Locate the cell with the specified text and output its (x, y) center coordinate. 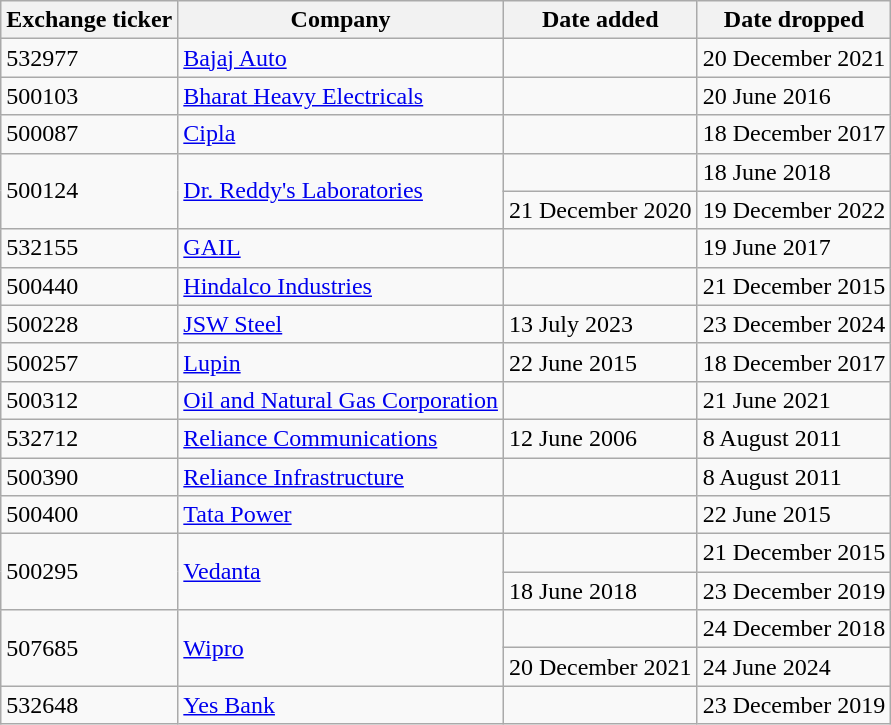
21 December 2020 (600, 210)
500087 (90, 134)
21 June 2021 (794, 400)
500124 (90, 191)
20 June 2016 (794, 96)
500257 (90, 362)
Yes Bank (341, 705)
532712 (90, 438)
500228 (90, 324)
Reliance Communications (341, 438)
JSW Steel (341, 324)
Company (341, 20)
13 July 2023 (600, 324)
Lupin (341, 362)
500295 (90, 572)
GAIL (341, 248)
Reliance Infrastructure (341, 477)
500312 (90, 400)
532155 (90, 248)
23 December 2024 (794, 324)
Cipla (341, 134)
19 December 2022 (794, 210)
Tata Power (341, 515)
Oil and Natural Gas Corporation (341, 400)
532648 (90, 705)
19 June 2017 (794, 248)
Wipro (341, 648)
Bajaj Auto (341, 58)
12 June 2006 (600, 438)
Hindalco Industries (341, 286)
Bharat Heavy Electricals (341, 96)
500400 (90, 515)
500390 (90, 477)
Date dropped (794, 20)
500103 (90, 96)
Vedanta (341, 572)
Dr. Reddy's Laboratories (341, 191)
532977 (90, 58)
Date added (600, 20)
500440 (90, 286)
Exchange ticker (90, 20)
24 December 2018 (794, 629)
507685 (90, 648)
24 June 2024 (794, 667)
